Capture the cell that displays the provided text and extract its [X, Y] central coordinate. 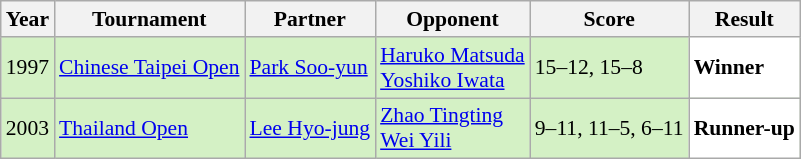
Lee Hyo-jung [310, 128]
Result [744, 19]
Park Soo-yun [310, 68]
1997 [28, 68]
9–11, 11–5, 6–11 [610, 128]
Year [28, 19]
15–12, 15–8 [610, 68]
Score [610, 19]
Partner [310, 19]
Opponent [452, 19]
Tournament [149, 19]
Winner [744, 68]
Chinese Taipei Open [149, 68]
2003 [28, 128]
Haruko Matsuda Yoshiko Iwata [452, 68]
Thailand Open [149, 128]
Runner-up [744, 128]
Zhao Tingting Wei Yili [452, 128]
